Extract the [X, Y] coordinate from the center of the cell holding the provided text.  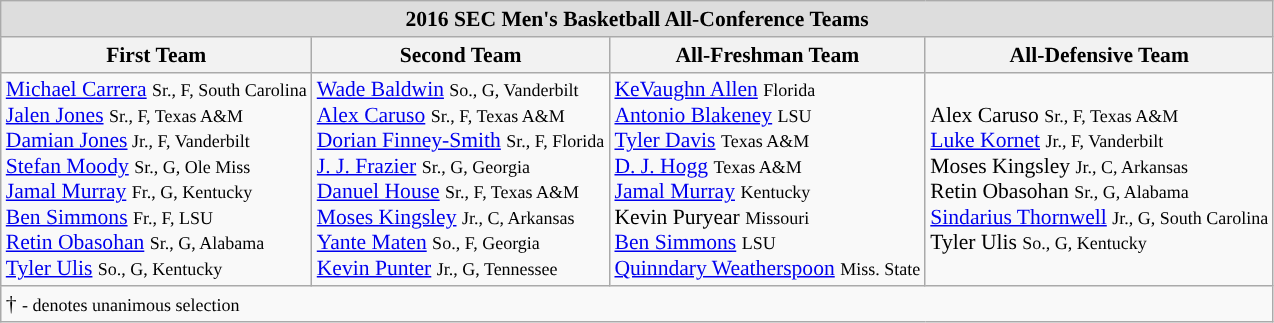
All-Freshman Team [767, 55]
2016 SEC Men's Basketball All-Conference Teams [638, 19]
† - denotes unanimous selection [638, 305]
First Team [156, 55]
All-Defensive Team [1099, 55]
Second Team [461, 55]
